Provide the (x, y) coordinate of the cell's center where the given text is located.  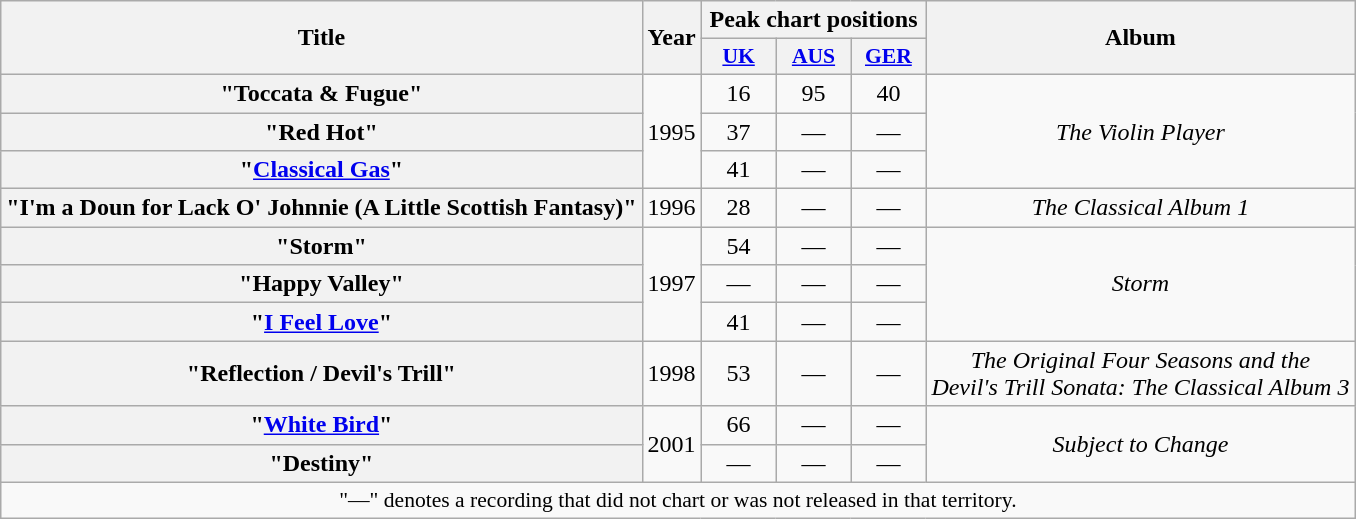
1997 (672, 284)
"Happy Valley" (322, 284)
Album (1140, 38)
AUS (814, 57)
"Reflection / Devil's Trill" (322, 374)
66 (738, 425)
The Violin Player (1140, 131)
16 (738, 93)
95 (814, 93)
28 (738, 208)
37 (738, 131)
1996 (672, 208)
The Original Four Seasons and theDevil's Trill Sonata: The Classical Album 3 (1140, 374)
1995 (672, 131)
54 (738, 246)
2001 (672, 444)
The Classical Album 1 (1140, 208)
Storm (1140, 284)
"Storm" (322, 246)
GER (888, 57)
"White Bird" (322, 425)
Year (672, 38)
1998 (672, 374)
"Classical Gas" (322, 170)
UK (738, 57)
"—" denotes a recording that did not chart or was not released in that territory. (678, 500)
"Destiny" (322, 463)
53 (738, 374)
"I'm a Doun for Lack O' Johnnie (A Little Scottish Fantasy)" (322, 208)
Title (322, 38)
40 (888, 93)
Subject to Change (1140, 444)
"Red Hot" (322, 131)
"Toccata & Fugue" (322, 93)
"I Feel Love" (322, 322)
Peak chart positions (814, 20)
